Scan for the cell matching the given text and deliver its [X, Y] coordinate at center. 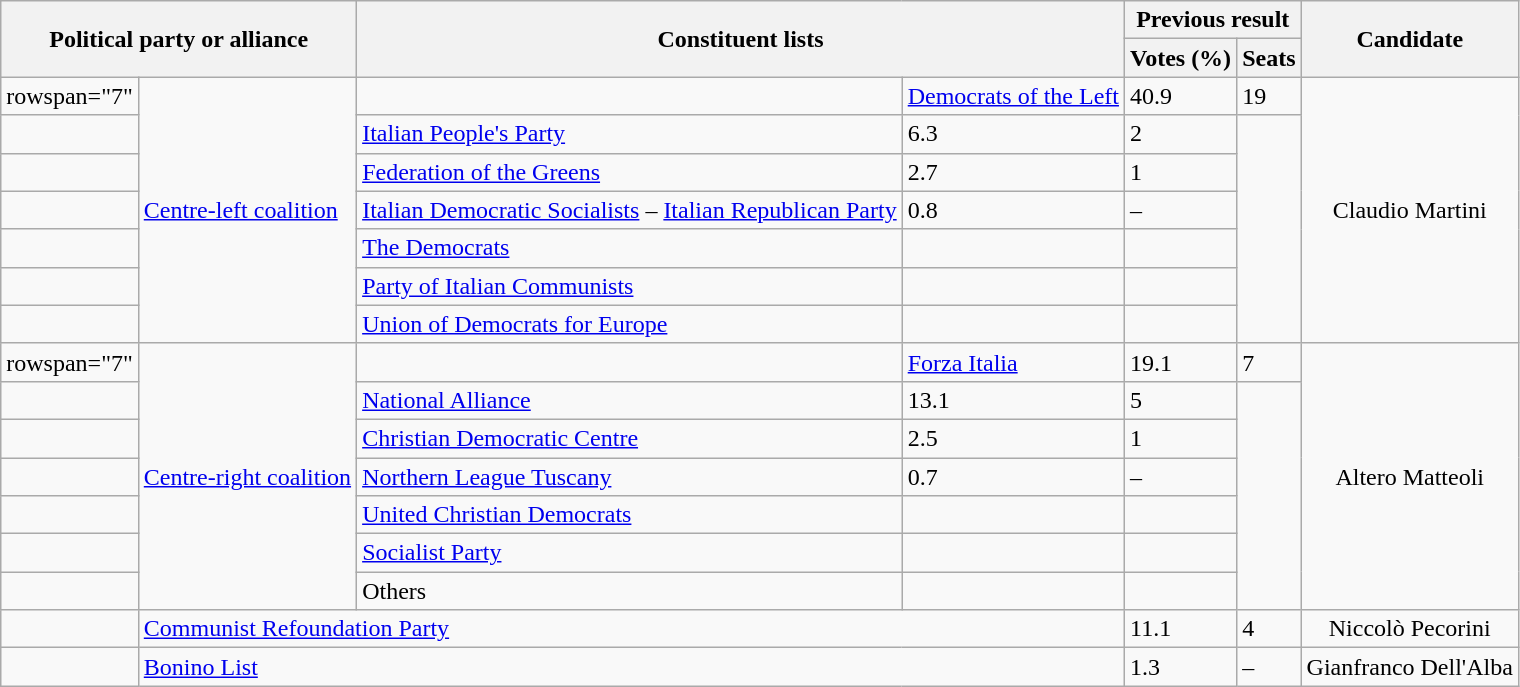
Gianfranco Dell'Alba [1410, 667]
4 [1269, 629]
Democrats of the Left [1013, 96]
Candidate [1410, 39]
6.3 [1013, 134]
1.3 [1180, 667]
The Democrats [630, 248]
Previous result [1212, 20]
United Christian Democrats [630, 515]
Socialist Party [630, 553]
2 [1180, 134]
Party of Italian Communists [630, 286]
11.1 [1180, 629]
Altero Matteoli [1410, 476]
5 [1180, 400]
National Alliance [630, 400]
Forza Italia [1013, 362]
Union of Democrats for Europe [630, 324]
7 [1269, 362]
Claudio Martini [1410, 210]
Niccolò Pecorini [1410, 629]
Christian Democratic Centre [630, 438]
Constituent lists [741, 39]
Seats [1269, 58]
19.1 [1180, 362]
2.5 [1013, 438]
40.9 [1180, 96]
Others [630, 591]
Bonino List [631, 667]
Italian People's Party [630, 134]
2.7 [1013, 172]
Italian Democratic Socialists – Italian Republican Party [630, 210]
Federation of the Greens [630, 172]
0.7 [1013, 477]
19 [1269, 96]
Communist Refoundation Party [631, 629]
Centre-right coalition [247, 476]
Centre-left coalition [247, 210]
13.1 [1013, 400]
Northern League Tuscany [630, 477]
Political party or alliance [179, 39]
Votes (%) [1180, 58]
0.8 [1013, 210]
